Scan for the cell matching the given text and deliver its (x, y) coordinate at center. 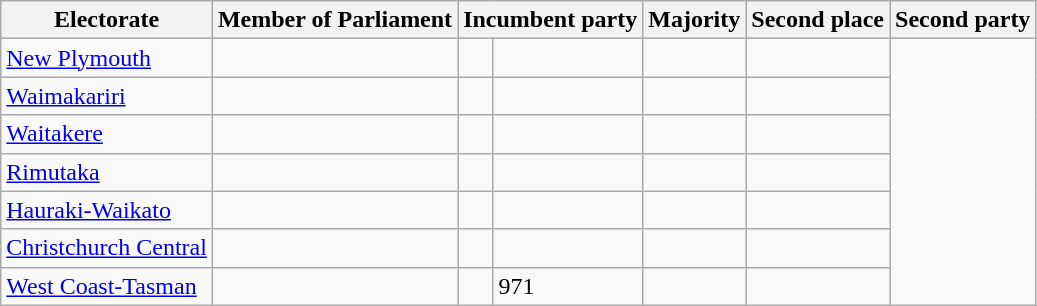
971 (568, 286)
Second place (818, 20)
Electorate (107, 20)
Second party (963, 20)
New Plymouth (107, 58)
Majority (694, 20)
Rimutaka (107, 172)
Waitakere (107, 134)
West Coast-Tasman (107, 286)
Hauraki-Waikato (107, 210)
Member of Parliament (334, 20)
Incumbent party (550, 20)
Waimakariri (107, 96)
Christchurch Central (107, 248)
